Find where the given text appears and provide that cell's center as (X, Y) coordinate. 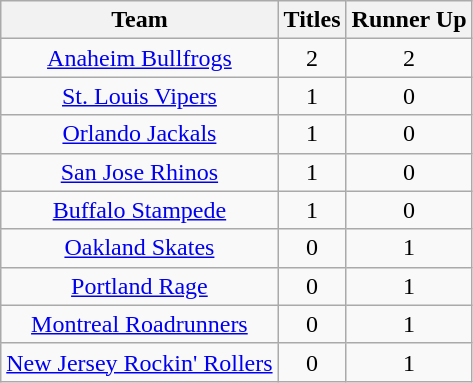
Orlando Jackals (140, 134)
Oakland Skates (140, 248)
Anaheim Bullfrogs (140, 58)
New Jersey Rockin' Rollers (140, 362)
Team (140, 20)
St. Louis Vipers (140, 96)
Runner Up (409, 20)
San Jose Rhinos (140, 172)
Buffalo Stampede (140, 210)
Titles (312, 20)
Portland Rage (140, 286)
Montreal Roadrunners (140, 324)
